Return [x, y] of the center of cell containing provided text 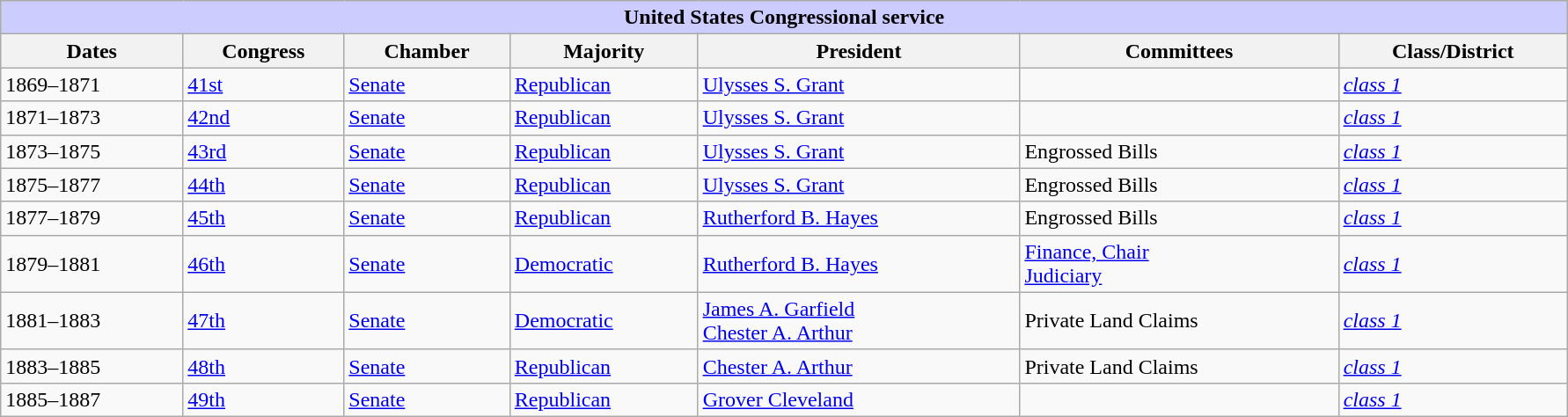
Majority [604, 51]
1869–1871 [92, 84]
1873–1875 [92, 151]
43rd [264, 151]
United States Congressional service [785, 18]
Chamber [427, 51]
49th [264, 399]
1883–1885 [92, 366]
Class/District [1453, 51]
Congress [264, 51]
45th [264, 218]
Finance, ChairJudiciary [1179, 264]
President [859, 51]
Dates [92, 51]
47th [264, 320]
46th [264, 264]
1871–1873 [92, 118]
1875–1877 [92, 185]
1877–1879 [92, 218]
1879–1881 [92, 264]
Grover Cleveland [859, 399]
48th [264, 366]
1881–1883 [92, 320]
James A. GarfieldChester A. Arthur [859, 320]
41st [264, 84]
42nd [264, 118]
44th [264, 185]
Chester A. Arthur [859, 366]
1885–1887 [92, 399]
Committees [1179, 51]
